Return the (X, Y) coordinate for the center point of the cell that contains the specified text.  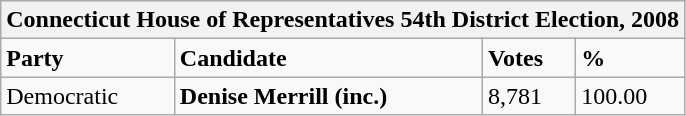
Party (88, 58)
Candidate (328, 58)
100.00 (630, 96)
Connecticut House of Representatives 54th District Election, 2008 (343, 20)
8,781 (528, 96)
Votes (528, 58)
Democratic (88, 96)
% (630, 58)
Denise Merrill (inc.) (328, 96)
